Pinpoint the cell where the given text exists, returning its (x, y) midpoint coordinate. 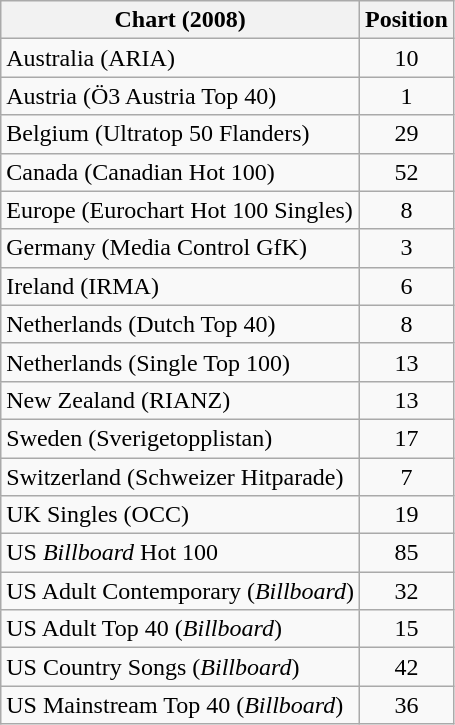
Switzerland (Schweizer Hitparade) (180, 477)
6 (407, 286)
3 (407, 248)
7 (407, 477)
US Country Songs (Billboard) (180, 667)
Ireland (IRMA) (180, 286)
1 (407, 96)
Austria (Ö3 Austria Top 40) (180, 96)
US Billboard Hot 100 (180, 553)
36 (407, 705)
US Adult Contemporary (Billboard) (180, 591)
Germany (Media Control GfK) (180, 248)
Netherlands (Single Top 100) (180, 362)
32 (407, 591)
15 (407, 629)
Belgium (Ultratop 50 Flanders) (180, 134)
42 (407, 667)
Canada (Canadian Hot 100) (180, 172)
Europe (Eurochart Hot 100 Singles) (180, 210)
Australia (ARIA) (180, 58)
29 (407, 134)
52 (407, 172)
US Mainstream Top 40 (Billboard) (180, 705)
85 (407, 553)
US Adult Top 40 (Billboard) (180, 629)
Chart (2008) (180, 20)
Sweden (Sverigetopplistan) (180, 438)
10 (407, 58)
17 (407, 438)
Position (407, 20)
UK Singles (OCC) (180, 515)
19 (407, 515)
Netherlands (Dutch Top 40) (180, 324)
New Zealand (RIANZ) (180, 400)
